Locate the cell with the specified text and output its [x, y] center coordinate. 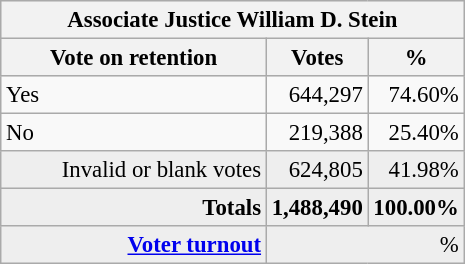
1,488,490 [317, 208]
41.98% [416, 170]
Votes [317, 58]
219,388 [317, 133]
624,805 [317, 170]
100.00% [416, 208]
Voter turnout [134, 245]
Yes [134, 95]
644,297 [317, 95]
74.60% [416, 95]
Totals [134, 208]
25.40% [416, 133]
Vote on retention [134, 58]
No [134, 133]
Associate Justice William D. Stein [232, 20]
Invalid or blank votes [134, 170]
